Search for the cell housing the specified text and yield its (X, Y) center coordinate. 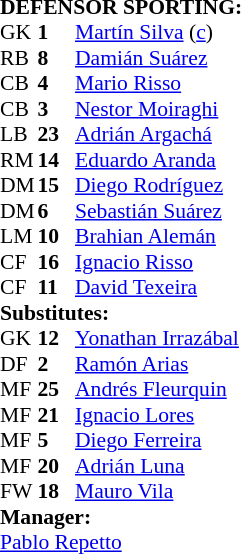
8 (57, 58)
15 (57, 185)
12 (57, 339)
1 (57, 33)
3 (57, 109)
11 (57, 287)
LB (19, 135)
DF (19, 364)
10 (57, 237)
6 (57, 211)
5 (57, 441)
FW (19, 491)
20 (57, 466)
RM (19, 160)
4 (57, 83)
16 (57, 262)
23 (57, 135)
21 (57, 415)
LM (19, 237)
14 (57, 160)
18 (57, 491)
2 (57, 364)
RB (19, 58)
25 (57, 389)
